Extract the (X, Y) coordinate from the center of the cell holding the provided text.  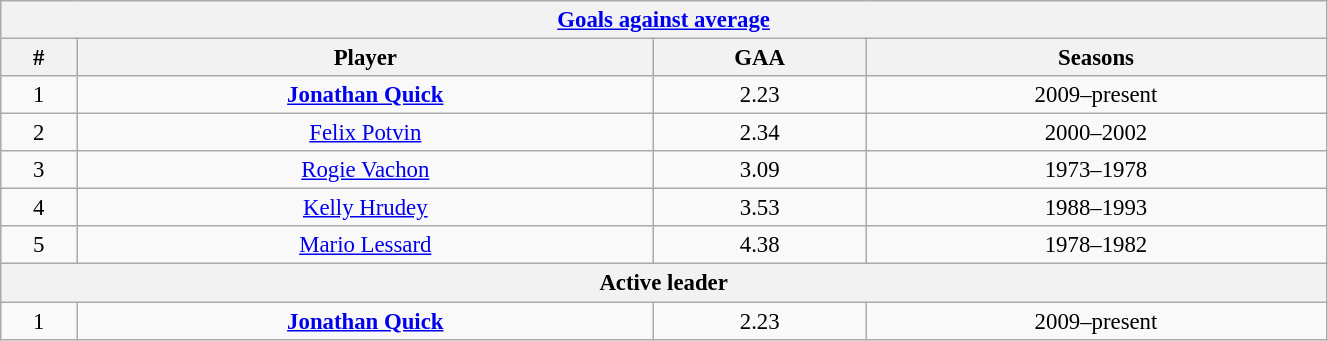
Active leader (664, 283)
Mario Lessard (366, 245)
4.38 (760, 245)
3.09 (760, 170)
Rogie Vachon (366, 170)
2 (39, 133)
2000–2002 (1096, 133)
2.34 (760, 133)
3.53 (760, 208)
Kelly Hrudey (366, 208)
Seasons (1096, 58)
5 (39, 245)
4 (39, 208)
1973–1978 (1096, 170)
3 (39, 170)
1978–1982 (1096, 245)
Goals against average (664, 20)
GAA (760, 58)
Felix Potvin (366, 133)
Player (366, 58)
# (39, 58)
1988–1993 (1096, 208)
